Find where the given text appears and provide that cell's center as (x, y) coordinate. 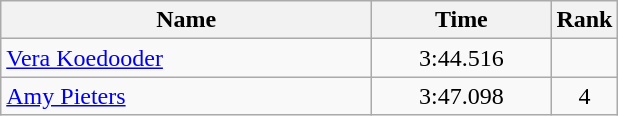
Vera Koedooder (186, 58)
Time (462, 20)
Rank (584, 20)
3:44.516 (462, 58)
Amy Pieters (186, 96)
4 (584, 96)
Name (186, 20)
3:47.098 (462, 96)
